Pinpoint the cell where the given text exists, returning its [X, Y] midpoint coordinate. 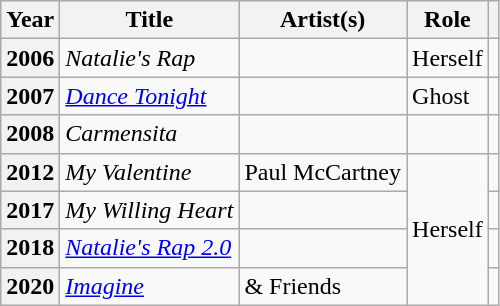
Dance Tonight [150, 96]
Natalie's Rap [150, 58]
2006 [30, 58]
Title [150, 20]
Artist(s) [323, 20]
Paul McCartney [323, 172]
Imagine [150, 286]
2008 [30, 134]
My Valentine [150, 172]
Carmensita [150, 134]
Natalie's Rap 2.0 [150, 248]
My Willing Heart [150, 210]
& Friends [323, 286]
2017 [30, 210]
Role [448, 20]
2018 [30, 248]
2012 [30, 172]
2007 [30, 96]
Ghost [448, 96]
2020 [30, 286]
Year [30, 20]
